Provide the (x, y) coordinate of the cell's center where the given text is located.  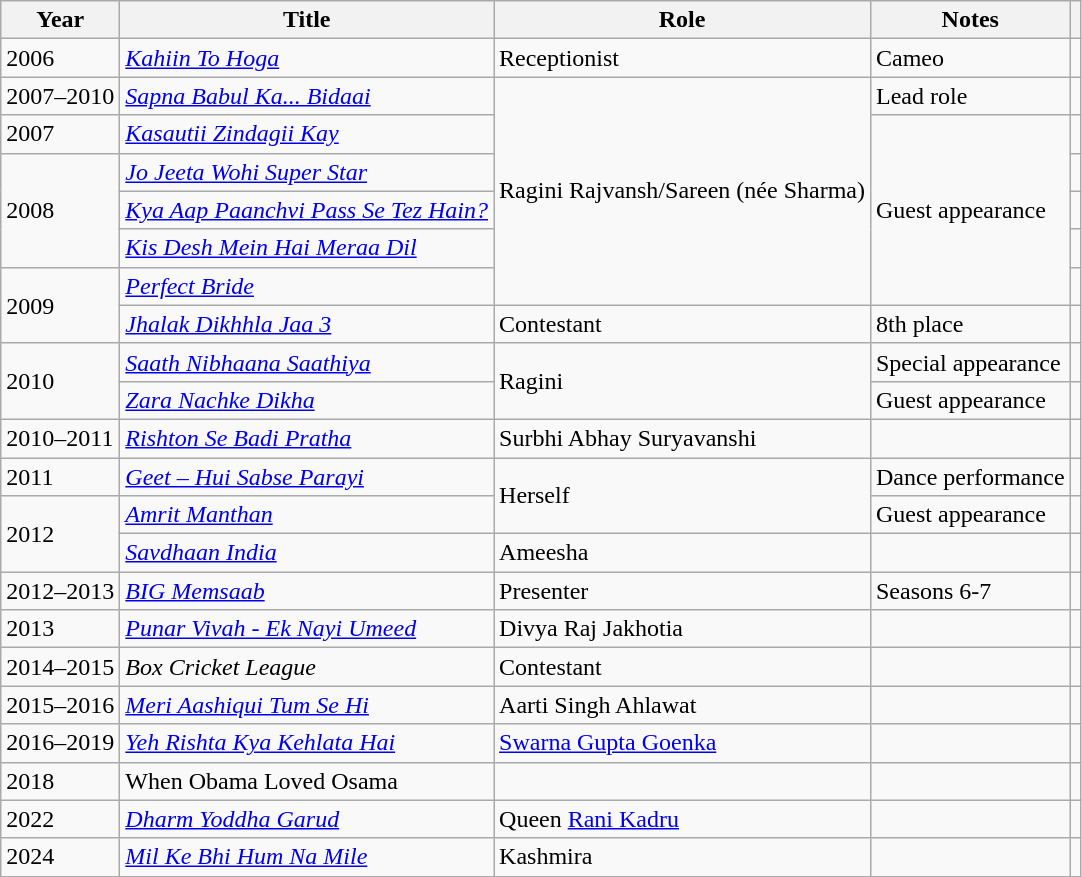
Kashmira (682, 857)
2013 (60, 629)
Yeh Rishta Kya Kehlata Hai (307, 743)
Dharm Yoddha Garud (307, 819)
Zara Nachke Dikha (307, 400)
Year (60, 20)
Queen Rani Kadru (682, 819)
Kasautii Zindagii Kay (307, 134)
Jhalak Dikhhla Jaa 3 (307, 324)
8th place (970, 324)
Savdhaan India (307, 553)
Seasons 6-7 (970, 591)
Special appearance (970, 362)
Jo Jeeta Wohi Super Star (307, 172)
Kis Desh Mein Hai Meraa Dil (307, 248)
Presenter (682, 591)
Receptionist (682, 58)
2012 (60, 534)
Meri Aashiqui Tum Se Hi (307, 705)
Kahiin To Hoga (307, 58)
Rishton Se Badi Pratha (307, 438)
Swarna Gupta Goenka (682, 743)
2010–2011 (60, 438)
Ragini Rajvansh/Sareen (née Sharma) (682, 191)
Aarti Singh Ahlawat (682, 705)
Divya Raj Jakhotia (682, 629)
BIG Memsaab (307, 591)
Box Cricket League (307, 667)
Punar Vivah - Ek Nayi Umeed (307, 629)
Mil Ke Bhi Hum Na Mile (307, 857)
Herself (682, 496)
2007–2010 (60, 96)
2008 (60, 210)
Perfect Bride (307, 286)
Ragini (682, 381)
2009 (60, 305)
Notes (970, 20)
Dance performance (970, 477)
2007 (60, 134)
2016–2019 (60, 743)
Geet – Hui Sabse Parayi (307, 477)
2006 (60, 58)
Role (682, 20)
Amrit Manthan (307, 515)
2012–2013 (60, 591)
Saath Nibhaana Saathiya (307, 362)
Cameo (970, 58)
Title (307, 20)
2015–2016 (60, 705)
Sapna Babul Ka... Bidaai (307, 96)
Lead role (970, 96)
2010 (60, 381)
Ameesha (682, 553)
When Obama Loved Osama (307, 781)
2024 (60, 857)
2011 (60, 477)
2018 (60, 781)
Kya Aap Paanchvi Pass Se Tez Hain? (307, 210)
2014–2015 (60, 667)
Surbhi Abhay Suryavanshi (682, 438)
2022 (60, 819)
